For the text-containing cell, return its midpoint in [x, y] coordinate format. 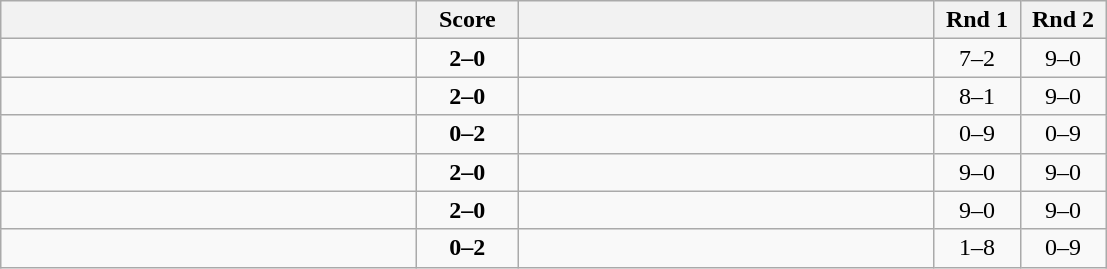
8–1 [977, 96]
Rnd 1 [977, 20]
Rnd 2 [1063, 20]
1–8 [977, 248]
Score [468, 20]
7–2 [977, 58]
